Identify which cell holds the provided text, then report its [X, Y] central coordinate. 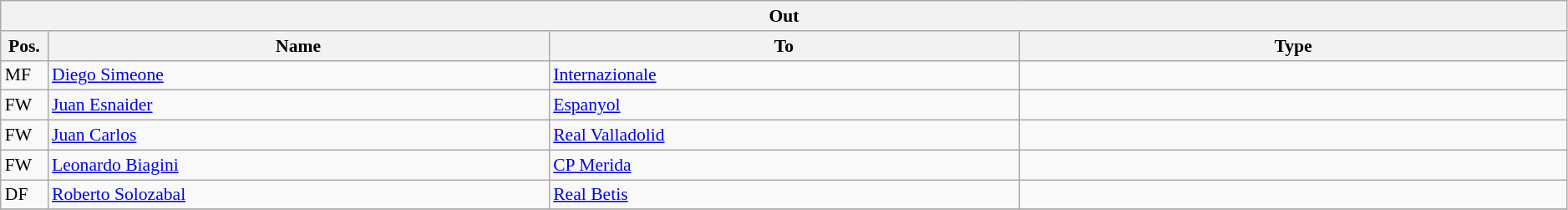
Leonardo Biagini [298, 165]
Juan Carlos [298, 136]
CP Merida [784, 165]
Type [1293, 46]
Name [298, 46]
Internazionale [784, 75]
Real Valladolid [784, 136]
DF [24, 195]
To [784, 46]
MF [24, 75]
Out [784, 16]
Espanyol [784, 105]
Roberto Solozabal [298, 195]
Juan Esnaider [298, 105]
Real Betis [784, 195]
Pos. [24, 46]
Diego Simeone [298, 75]
